Capture the cell that displays the provided text and extract its [x, y] central coordinate. 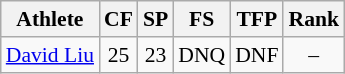
Rank [314, 19]
23 [156, 55]
David Liu [50, 55]
25 [118, 55]
SP [156, 19]
CF [118, 19]
TFP [256, 19]
Athlete [50, 19]
DNF [256, 55]
DNQ [202, 55]
FS [202, 19]
– [314, 55]
